Find where the given text appears and provide that cell's center as [x, y] coordinate. 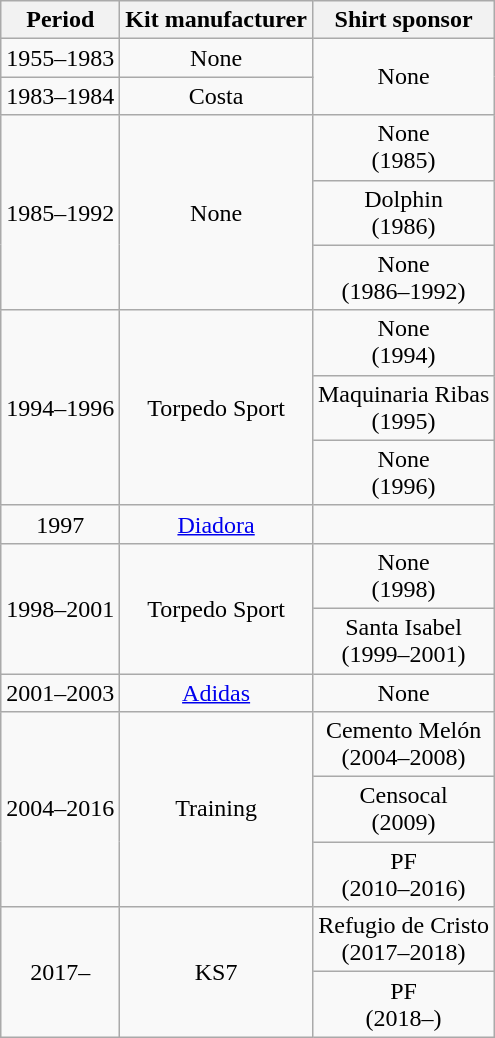
1994–1996 [60, 408]
Cemento Melón(2004–2008) [403, 744]
None(1985) [403, 148]
Costa [216, 96]
1983–1984 [60, 96]
Period [60, 20]
None(1996) [403, 472]
Refugio de Cristo(2017–2018) [403, 940]
1997 [60, 524]
2001–2003 [60, 693]
PF(2018–) [403, 1004]
Dolphin(1986) [403, 212]
Censocal(2009) [403, 810]
2004–2016 [60, 810]
1955–1983 [60, 58]
PF(2010–2016) [403, 874]
None(1986–1992) [403, 278]
Training [216, 810]
1985–1992 [60, 212]
Diadora [216, 524]
Santa Isabel(1999–2001) [403, 640]
KS7 [216, 972]
None(1994) [403, 342]
Shirt sponsor [403, 20]
None(1998) [403, 576]
1998–2001 [60, 608]
Kit manufacturer [216, 20]
2017– [60, 972]
Maquinaria Ribas(1995) [403, 408]
Adidas [216, 693]
